Detect which cell encompasses the target text, then output its (x, y) center coordinate. 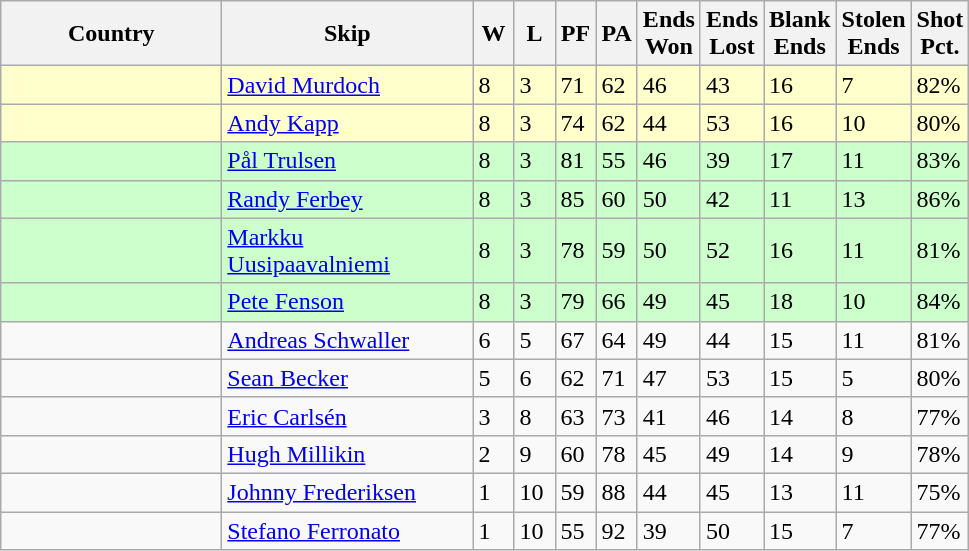
Blank Ends (800, 34)
83% (940, 161)
L (534, 34)
79 (576, 302)
David Murdoch (348, 85)
81 (576, 161)
74 (576, 123)
84% (940, 302)
92 (616, 531)
Stolen Ends (874, 34)
42 (732, 199)
43 (732, 85)
Andreas Schwaller (348, 340)
75% (940, 492)
17 (800, 161)
63 (576, 416)
W (494, 34)
2 (494, 454)
67 (576, 340)
Stefano Ferronato (348, 531)
Randy Ferbey (348, 199)
Eric Carlsén (348, 416)
Ends Lost (732, 34)
Sean Becker (348, 378)
Ends Won (668, 34)
85 (576, 199)
Skip (348, 34)
18 (800, 302)
Shot Pct. (940, 34)
Markku Uusipaavalniemi (348, 250)
Pål Trulsen (348, 161)
52 (732, 250)
88 (616, 492)
78% (940, 454)
82% (940, 85)
73 (616, 416)
66 (616, 302)
41 (668, 416)
Country (112, 34)
64 (616, 340)
Hugh Millikin (348, 454)
PF (576, 34)
PA (616, 34)
47 (668, 378)
Andy Kapp (348, 123)
Pete Fenson (348, 302)
Johnny Frederiksen (348, 492)
86% (940, 199)
